From the cell containing the given text, extract its center point as [X, Y] coordinate. 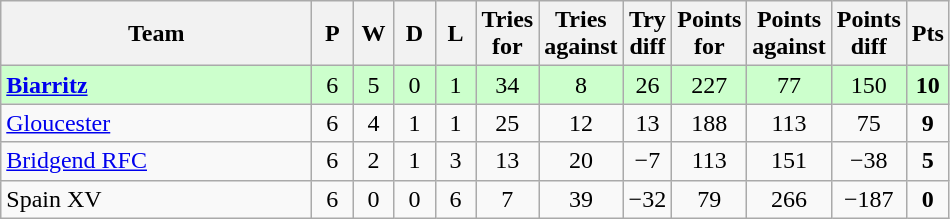
20 [581, 161]
−187 [868, 199]
10 [928, 85]
Tries against [581, 34]
Try diff [648, 34]
26 [648, 85]
3 [456, 161]
9 [928, 123]
W [374, 34]
Biarritz [156, 85]
77 [789, 85]
75 [868, 123]
2 [374, 161]
25 [508, 123]
D [414, 34]
Points against [789, 34]
227 [710, 85]
4 [374, 123]
P [332, 34]
−32 [648, 199]
−38 [868, 161]
7 [508, 199]
34 [508, 85]
Bridgend RFC [156, 161]
12 [581, 123]
79 [710, 199]
Pts [928, 34]
Spain XV [156, 199]
Tries for [508, 34]
Gloucester [156, 123]
Team [156, 34]
188 [710, 123]
151 [789, 161]
39 [581, 199]
Points diff [868, 34]
266 [789, 199]
L [456, 34]
−7 [648, 161]
Points for [710, 34]
150 [868, 85]
8 [581, 85]
